Capture the cell that displays the provided text and extract its [X, Y] central coordinate. 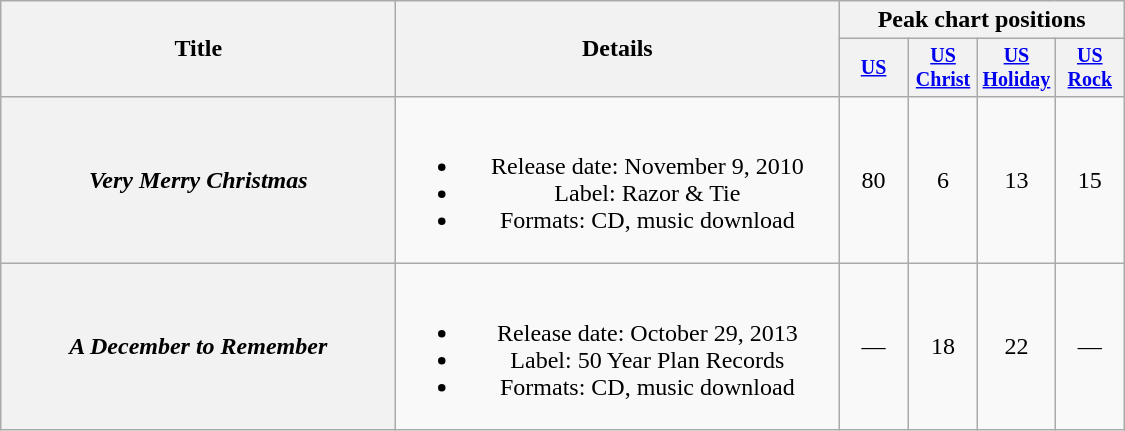
22 [1016, 346]
Details [618, 49]
US Christ [942, 68]
Title [198, 49]
US Rock [1090, 68]
Very Merry Christmas [198, 180]
Release date: October 29, 2013Label: 50 Year Plan RecordsFormats: CD, music download [618, 346]
US Holiday [1016, 68]
80 [874, 180]
6 [942, 180]
A December to Remember [198, 346]
US [874, 68]
15 [1090, 180]
Peak chart positions [982, 20]
18 [942, 346]
13 [1016, 180]
Release date: November 9, 2010Label: Razor & TieFormats: CD, music download [618, 180]
